From the cell containing the given text, extract its center point as (X, Y) coordinate. 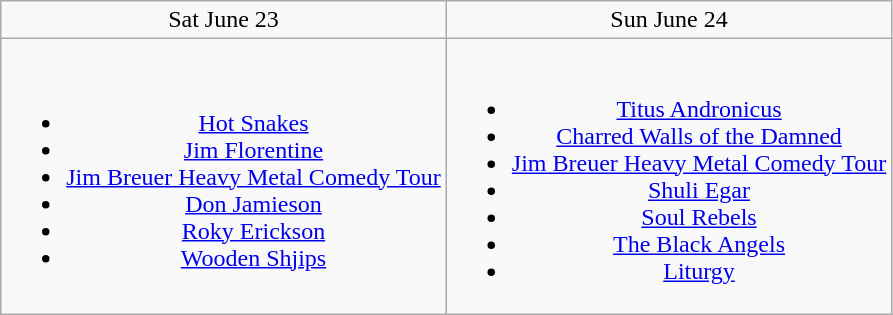
Hot SnakesJim FlorentineJim Breuer Heavy Metal Comedy TourDon JamiesonRoky EricksonWooden Shjips (224, 176)
Sat June 23 (224, 20)
Titus AndronicusCharred Walls of the DamnedJim Breuer Heavy Metal Comedy TourShuli EgarSoul RebelsThe Black AngelsLiturgy (669, 176)
Sun June 24 (669, 20)
